Scan for the cell matching the given text and deliver its (X, Y) coordinate at center. 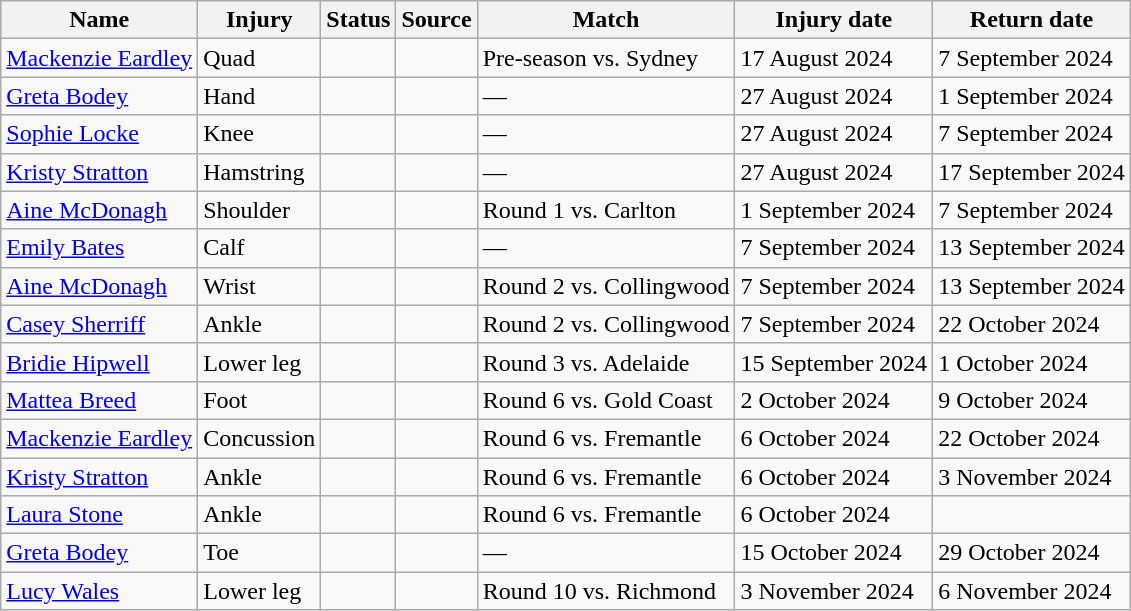
Calf (260, 248)
Laura Stone (100, 515)
29 October 2024 (1032, 553)
Toe (260, 553)
17 August 2024 (834, 58)
Round 3 vs. Adelaide (606, 362)
Lucy Wales (100, 591)
Round 6 vs. Gold Coast (606, 400)
1 October 2024 (1032, 362)
6 November 2024 (1032, 591)
2 October 2024 (834, 400)
Injury (260, 20)
Concussion (260, 438)
Sophie Locke (100, 134)
Knee (260, 134)
Pre-season vs. Sydney (606, 58)
Shoulder (260, 210)
Mattea Breed (100, 400)
15 September 2024 (834, 362)
Round 10 vs. Richmond (606, 591)
Name (100, 20)
Hand (260, 96)
Foot (260, 400)
Casey Sherriff (100, 324)
17 September 2024 (1032, 172)
Quad (260, 58)
Injury date (834, 20)
15 October 2024 (834, 553)
Hamstring (260, 172)
Emily Bates (100, 248)
Bridie Hipwell (100, 362)
Return date (1032, 20)
Round 1 vs. Carlton (606, 210)
Status (358, 20)
Wrist (260, 286)
9 October 2024 (1032, 400)
Source (436, 20)
Match (606, 20)
